Scan for the cell matching the given text and deliver its [X, Y] coordinate at center. 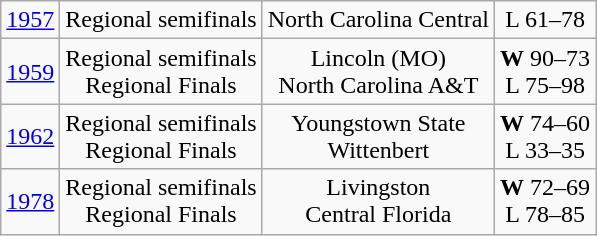
W 90–73L 75–98 [546, 72]
1959 [30, 72]
Regional semifinals [161, 20]
W 72–69L 78–85 [546, 202]
1962 [30, 136]
Lincoln (MO)North Carolina A&T [378, 72]
W 74–60L 33–35 [546, 136]
1957 [30, 20]
L 61–78 [546, 20]
1978 [30, 202]
Youngstown StateWittenbert [378, 136]
North Carolina Central [378, 20]
LivingstonCentral Florida [378, 202]
